Search for the cell housing the specified text and yield its [x, y] center coordinate. 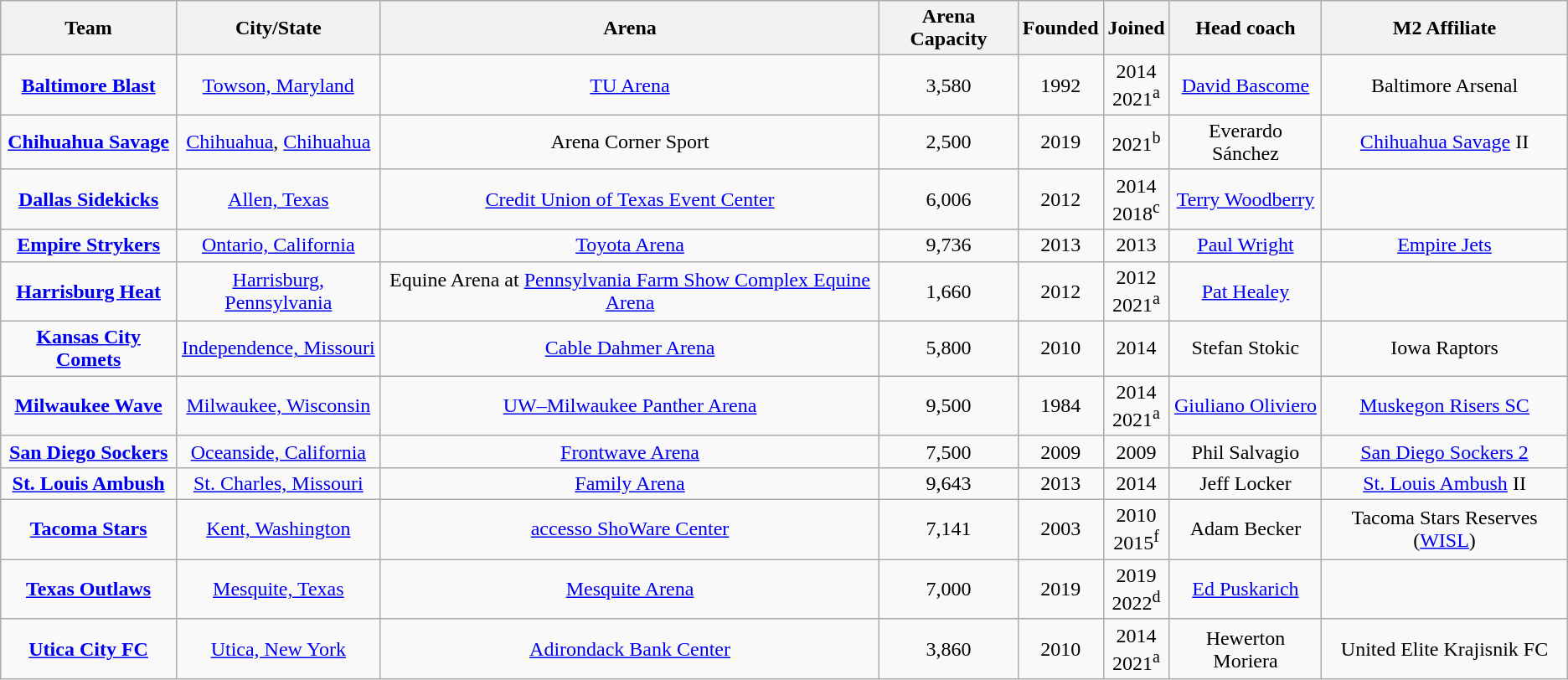
St. Louis Ambush [89, 483]
Baltimore Arsenal [1444, 85]
1992 [1060, 85]
Chihuahua, Chihuahua [278, 142]
Independence, Missouri [278, 348]
David Bascome [1246, 85]
Oceanside, California [278, 451]
2,500 [948, 142]
Arena Corner Sport [630, 142]
Tacoma Stars [89, 529]
6,006 [948, 199]
Ontario, California [278, 245]
Utica City FC [89, 649]
Texas Outlaws [89, 590]
Empire Jets [1444, 245]
City/State [278, 28]
Mesquite Arena [630, 590]
20142018c [1136, 199]
1,660 [948, 291]
UW–Milwaukee Panther Arena [630, 406]
Stefan Stokic [1246, 348]
Adirondack Bank Center [630, 649]
Arena Capacity [948, 28]
Paul Wright [1246, 245]
20192022d [1136, 590]
Harrisburg Heat [89, 291]
Kansas City Comets [89, 348]
Pat Healey [1246, 291]
Equine Arena at Pennsylvania Farm Show Complex Equine Arena [630, 291]
Jeff Locker [1246, 483]
M2 Affiliate [1444, 28]
Frontwave Arena [630, 451]
Mesquite, Texas [278, 590]
2003 [1060, 529]
7,141 [948, 529]
9,736 [948, 245]
Family Arena [630, 483]
United Elite Krajisnik FC [1444, 649]
Tacoma Stars Reserves (WISL) [1444, 529]
5,800 [948, 348]
TU Arena [630, 85]
Baltimore Blast [89, 85]
20122021a [1136, 291]
7,000 [948, 590]
Dallas Sidekicks [89, 199]
Harrisburg, Pennsylvania [278, 291]
St. Charles, Missouri [278, 483]
Everardo Sánchez [1246, 142]
9,643 [948, 483]
Giuliano Oliviero [1246, 406]
accesso ShoWare Center [630, 529]
Ed Puskarich [1246, 590]
Cable Dahmer Arena [630, 348]
Muskegon Risers SC [1444, 406]
Terry Woodberry [1246, 199]
Milwaukee Wave [89, 406]
Milwaukee, Wisconsin [278, 406]
Chihuahua Savage II [1444, 142]
Phil Salvagio [1246, 451]
2021b [1136, 142]
7,500 [948, 451]
Adam Becker [1246, 529]
20102015f [1136, 529]
Hewerton Moriera [1246, 649]
Credit Union of Texas Event Center [630, 199]
Utica, New York [278, 649]
Head coach [1246, 28]
Team [89, 28]
Founded [1060, 28]
Iowa Raptors [1444, 348]
Arena [630, 28]
Toyota Arena [630, 245]
Towson, Maryland [278, 85]
Allen, Texas [278, 199]
3,580 [948, 85]
Kent, Washington [278, 529]
Joined [1136, 28]
Empire Strykers [89, 245]
San Diego Sockers [89, 451]
3,860 [948, 649]
St. Louis Ambush II [1444, 483]
San Diego Sockers 2 [1444, 451]
1984 [1060, 406]
9,500 [948, 406]
Chihuahua Savage [89, 142]
